Return the [X, Y] coordinate for the center point of the cell that contains the specified text.  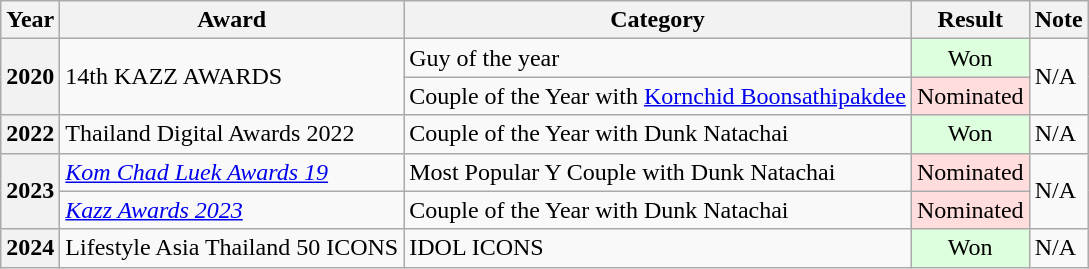
Lifestyle Asia Thailand 50 ICONS [232, 248]
Kom Chad Luek Awards 19 [232, 172]
2024 [30, 248]
IDOL ICONS [658, 248]
Year [30, 20]
14th KAZZ AWARDS [232, 77]
Couple of the Year with Kornchid Boonsathipakdee [658, 96]
Thailand Digital Awards 2022 [232, 134]
2022 [30, 134]
2023 [30, 191]
Category [658, 20]
Result [970, 20]
Note [1058, 20]
Most Popular Y Couple with Dunk Natachai [658, 172]
Award [232, 20]
Kazz Awards 2023 [232, 210]
Guy of the year [658, 58]
2020 [30, 77]
